For the text-containing cell, return its midpoint in [X, Y] coordinate format. 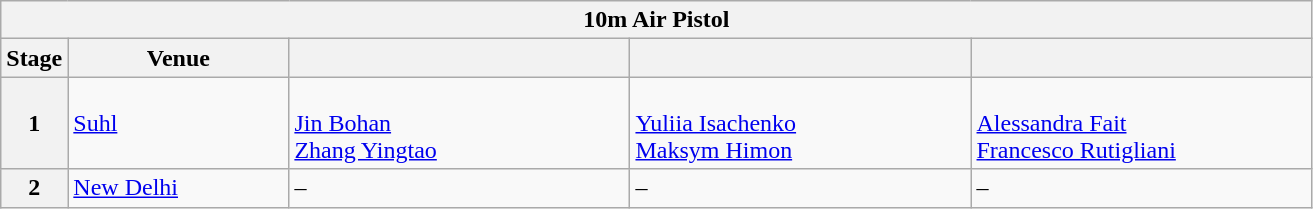
10m Air Pistol [656, 20]
Alessandra FaitFrancesco Rutigliani [1142, 123]
Yuliia IsachenkoMaksym Himon [800, 123]
New Delhi [178, 188]
1 [34, 123]
Venue [178, 58]
Suhl [178, 123]
2 [34, 188]
Stage [34, 58]
Jin BohanZhang Yingtao [460, 123]
